Locate the cell with the specified text and output its [x, y] center coordinate. 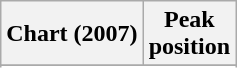
Peakposition [189, 34]
Chart (2007) [72, 34]
